Detect which cell encompasses the target text, then output its (x, y) center coordinate. 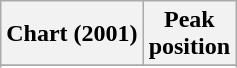
Chart (2001) (72, 34)
Peakposition (189, 34)
